Detect which cell encompasses the target text, then output its (X, Y) center coordinate. 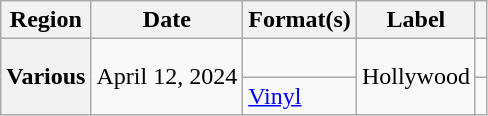
Label (416, 20)
Hollywood (416, 77)
Format(s) (300, 20)
Various (46, 77)
Region (46, 20)
Vinyl (300, 96)
April 12, 2024 (167, 77)
Date (167, 20)
